From the cell containing the given text, extract its center point as (X, Y) coordinate. 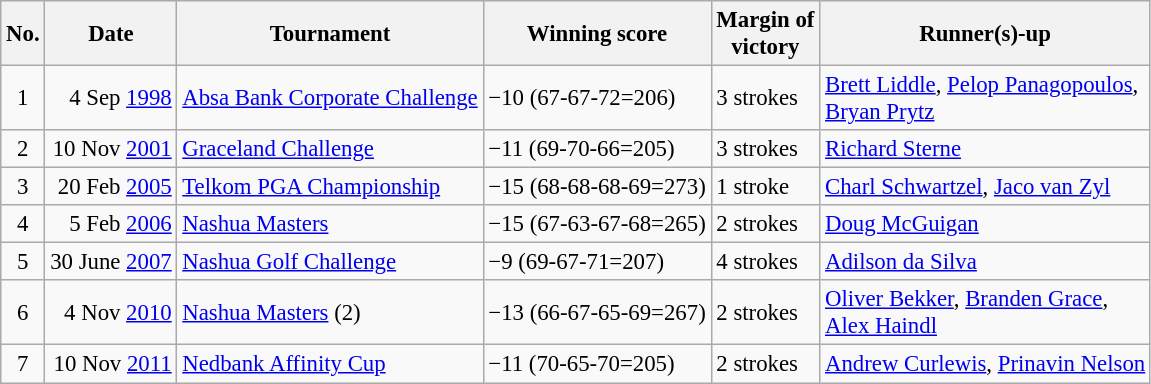
Runner(s)-up (986, 34)
4 (23, 224)
−11 (69-70-66=205) (597, 149)
−10 (67-67-72=206) (597, 98)
20 Feb 2005 (111, 187)
Telkom PGA Championship (330, 187)
2 (23, 149)
−15 (67-63-67-68=265) (597, 224)
1 stroke (766, 187)
10 Nov 2011 (111, 364)
1 (23, 98)
Nashua Masters (330, 224)
Nashua Golf Challenge (330, 262)
Winning score (597, 34)
30 June 2007 (111, 262)
3 (23, 187)
Absa Bank Corporate Challenge (330, 98)
7 (23, 364)
Charl Schwartzel, Jaco van Zyl (986, 187)
10 Nov 2001 (111, 149)
Margin ofvictory (766, 34)
6 (23, 312)
Andrew Curlewis, Prinavin Nelson (986, 364)
Nashua Masters (2) (330, 312)
Adilson da Silva (986, 262)
Graceland Challenge (330, 149)
No. (23, 34)
Brett Liddle, Pelop Panagopoulos, Bryan Prytz (986, 98)
−11 (70-65-70=205) (597, 364)
4 Nov 2010 (111, 312)
4 strokes (766, 262)
−15 (68-68-68-69=273) (597, 187)
Tournament (330, 34)
5 (23, 262)
Date (111, 34)
5 Feb 2006 (111, 224)
4 Sep 1998 (111, 98)
−9 (69-67-71=207) (597, 262)
Richard Sterne (986, 149)
Nedbank Affinity Cup (330, 364)
Doug McGuigan (986, 224)
Oliver Bekker, Branden Grace, Alex Haindl (986, 312)
−13 (66-67-65-69=267) (597, 312)
